Pinpoint the cell where the given text exists, returning its (x, y) midpoint coordinate. 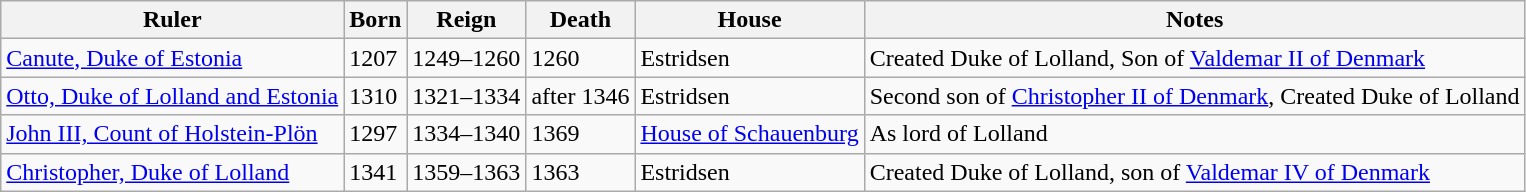
1249–1260 (466, 58)
Death (580, 20)
Christopher, Duke of Lolland (172, 172)
1297 (376, 134)
1310 (376, 96)
John III, Count of Holstein-Plön (172, 134)
1260 (580, 58)
Created Duke of Lolland, son of Valdemar IV of Denmark (1194, 172)
after 1346 (580, 96)
Ruler (172, 20)
1363 (580, 172)
Canute, Duke of Estonia (172, 58)
House (750, 20)
Reign (466, 20)
As lord of Lolland (1194, 134)
Second son of Christopher II of Denmark, Created Duke of Lolland (1194, 96)
Otto, Duke of Lolland and Estonia (172, 96)
House of Schauenburg (750, 134)
1334–1340 (466, 134)
1321–1334 (466, 96)
Notes (1194, 20)
1359–1363 (466, 172)
1341 (376, 172)
Created Duke of Lolland, Son of Valdemar II of Denmark (1194, 58)
1369 (580, 134)
Born (376, 20)
1207 (376, 58)
